Extract the (x, y) coordinate from the center of the cell holding the provided text.  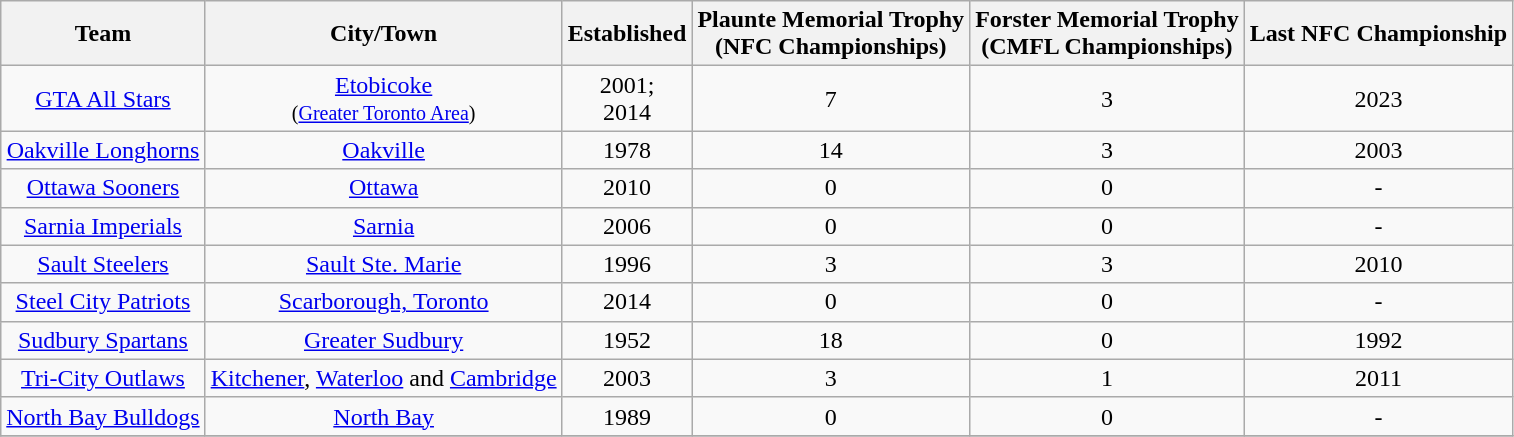
North Bay (384, 416)
1 (1108, 378)
2001;2014 (627, 98)
Scarborough, Toronto (384, 302)
Plaunte Memorial Trophy(NFC Championships) (831, 34)
Oakville Longhorns (103, 150)
1996 (627, 264)
1989 (627, 416)
1992 (1378, 340)
City/Town (384, 34)
Tri-City Outlaws (103, 378)
Etobicoke (Greater Toronto Area) (384, 98)
2014 (627, 302)
2023 (1378, 98)
Steel City Patriots (103, 302)
Greater Sudbury (384, 340)
Sault Steelers (103, 264)
Sudbury Spartans (103, 340)
14 (831, 150)
18 (831, 340)
Forster Memorial Trophy(CMFL Championships) (1108, 34)
2006 (627, 226)
Team (103, 34)
GTA All Stars (103, 98)
Sarnia (384, 226)
North Bay Bulldogs (103, 416)
Established (627, 34)
2011 (1378, 378)
1952 (627, 340)
Sarnia Imperials (103, 226)
7 (831, 98)
Ottawa Sooners (103, 188)
Sault Ste. Marie (384, 264)
Ottawa (384, 188)
1978 (627, 150)
Kitchener, Waterloo and Cambridge (384, 378)
Oakville (384, 150)
Last NFC Championship (1378, 34)
